Return (X, Y) of the center of cell containing provided text 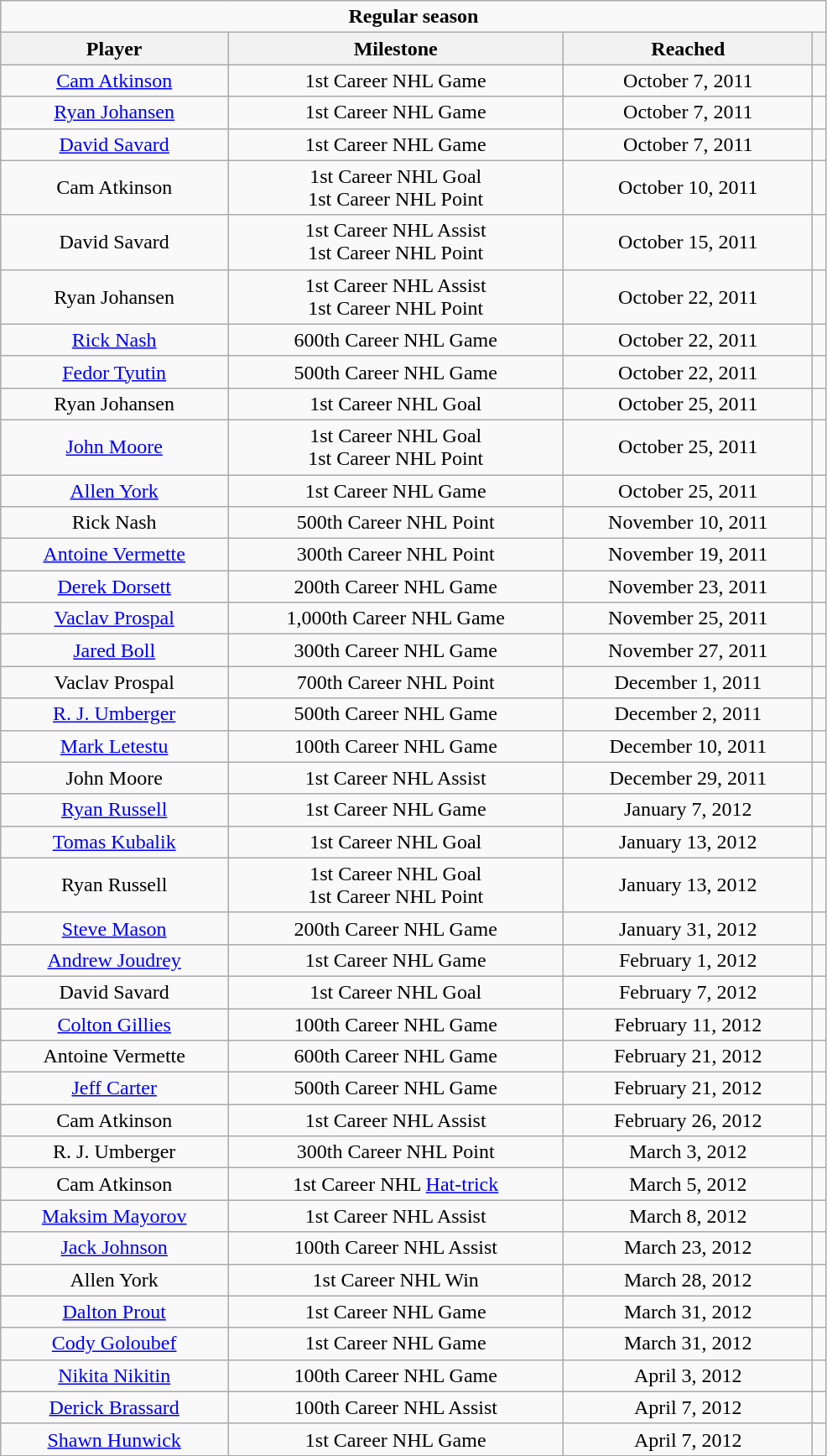
Colton Gillies (114, 1025)
1st Career NHL Win (396, 1280)
October 15, 2011 (688, 242)
Andrew Joudrey (114, 960)
500th Career NHL Point (396, 523)
March 23, 2012 (688, 1248)
October 10, 2011 (688, 188)
Jeff Carter (114, 1088)
Tomas Kubalik (114, 842)
Steve Mason (114, 928)
November 27, 2011 (688, 650)
Derick Brassard (114, 1407)
Mark Letestu (114, 746)
January 31, 2012 (688, 928)
Derek Dorsett (114, 587)
February 7, 2012 (688, 992)
November 25, 2011 (688, 618)
March 28, 2012 (688, 1280)
December 2, 2011 (688, 714)
300th Career NHL Game (396, 650)
February 1, 2012 (688, 960)
March 5, 2012 (688, 1184)
December 1, 2011 (688, 682)
1st Career NHL Hat-trick (396, 1184)
Milestone (396, 49)
Jack Johnson (114, 1248)
November 10, 2011 (688, 523)
Nikita Nikitin (114, 1375)
February 26, 2012 (688, 1120)
March 3, 2012 (688, 1152)
Reached (688, 49)
Dalton Prout (114, 1312)
November 19, 2011 (688, 555)
February 11, 2012 (688, 1025)
December 10, 2011 (688, 746)
November 23, 2011 (688, 587)
Player (114, 49)
December 29, 2011 (688, 778)
January 7, 2012 (688, 810)
Shawn Hunwick (114, 1439)
Jared Boll (114, 650)
Fedor Tyutin (114, 372)
Maksim Mayorov (114, 1216)
April 3, 2012 (688, 1375)
700th Career NHL Point (396, 682)
Cody Goloubef (114, 1344)
Regular season (413, 17)
March 8, 2012 (688, 1216)
1,000th Career NHL Game (396, 618)
